Provide the [x, y] coordinate of the cell's center where the given text is located.  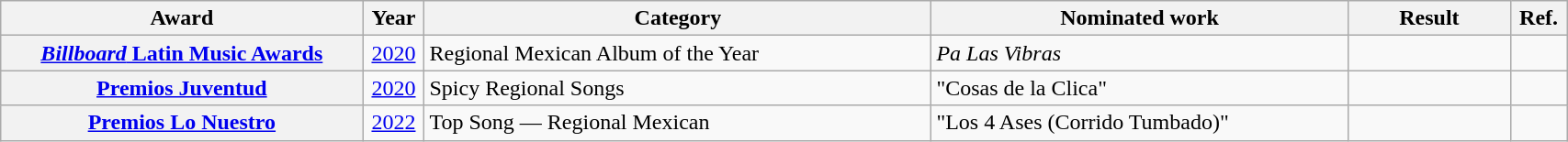
Pa Las Vibras [1139, 53]
Regional Mexican Album of the Year [678, 53]
Premios Lo Nuestro [182, 123]
Result [1429, 18]
Award [182, 18]
Top Song — Regional Mexican [678, 123]
Billboard Latin Music Awards [182, 53]
"Cosas de la Clica" [1139, 88]
Premios Juventud [182, 88]
2022 [393, 123]
Spicy Regional Songs [678, 88]
Category [678, 18]
Nominated work [1139, 18]
Year [393, 18]
"Los 4 Ases (Corrido Tumbado)" [1139, 123]
Ref. [1540, 18]
